Find where the given text appears and provide that cell's center as (X, Y) coordinate. 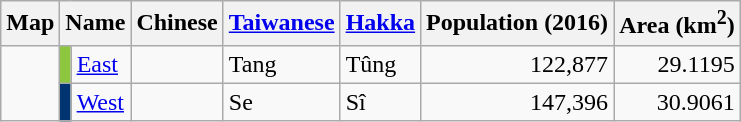
Chinese (177, 24)
147,396 (518, 102)
29.1195 (678, 64)
30.9061 (678, 102)
Area (km2) (678, 24)
East (101, 64)
West (101, 102)
Map (30, 24)
Tang (282, 64)
Se (282, 102)
Taiwanese (282, 24)
Tûng (380, 64)
Population (2016) (518, 24)
Sî (380, 102)
Hakka (380, 24)
122,877 (518, 64)
Name (96, 24)
